Provide the (x, y) coordinate of the cell's center where the given text is located.  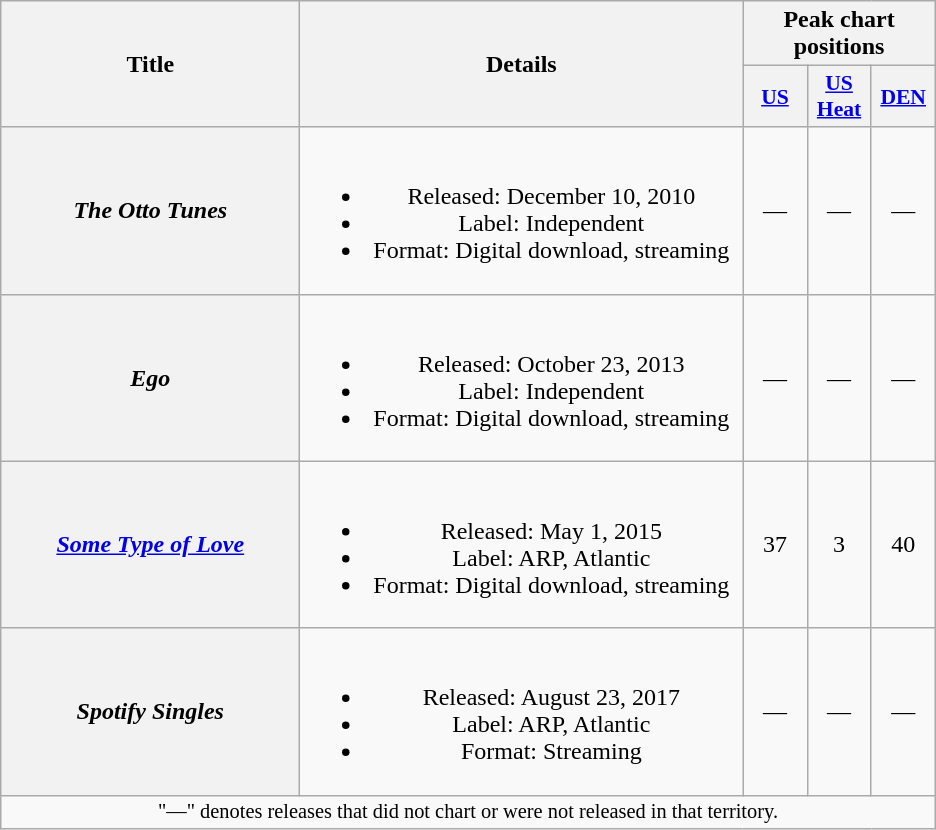
"—" denotes releases that did not chart or were not released in that territory. (468, 812)
Ego (150, 378)
USHeat (839, 96)
40 (903, 544)
3 (839, 544)
Title (150, 64)
Peak chartpositions (839, 34)
Spotify Singles (150, 712)
Released: August 23, 2017Label: ARP, AtlanticFormat: Streaming (522, 712)
DEN (903, 96)
Released: October 23, 2013Label: IndependentFormat: Digital download, streaming (522, 378)
Released: May 1, 2015Label: ARP, AtlanticFormat: Digital download, streaming (522, 544)
US (775, 96)
The Otto Tunes (150, 210)
Some Type of Love (150, 544)
Details (522, 64)
37 (775, 544)
Released: December 10, 2010Label: IndependentFormat: Digital download, streaming (522, 210)
